Provide the [X, Y] coordinate of the cell's center where the given text is located.  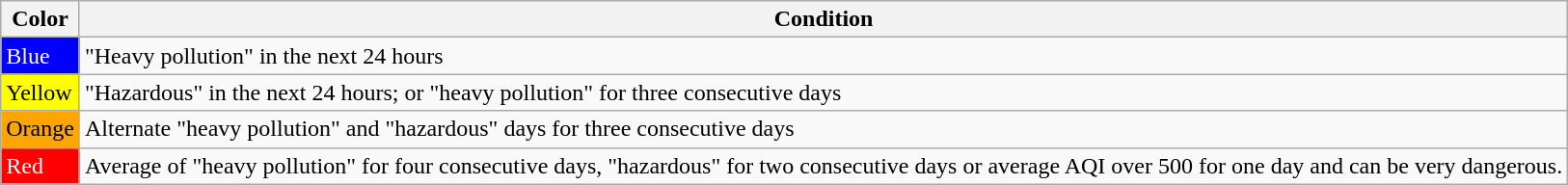
Yellow [41, 92]
Color [41, 19]
Condition [824, 19]
Orange [41, 129]
"Heavy pollution" in the next 24 hours [824, 56]
Blue [41, 56]
Red [41, 166]
Alternate "heavy pollution" and "hazardous" days for three consecutive days [824, 129]
"Hazardous" in the next 24 hours; or "heavy pollution" for three consecutive days [824, 92]
